Output the (X, Y) coordinate of the center of the cell containing the given text.  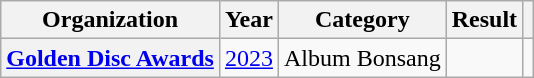
Organization (110, 20)
Category (362, 20)
Result (484, 20)
Year (248, 20)
2023 (248, 58)
Album Bonsang (362, 58)
Golden Disc Awards (110, 58)
